Find where the given text appears and provide that cell's center as (x, y) coordinate. 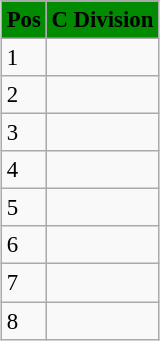
2 (24, 95)
3 (24, 133)
6 (24, 245)
8 (24, 321)
4 (24, 170)
1 (24, 57)
7 (24, 283)
Pos (24, 20)
5 (24, 208)
C Division (102, 20)
